Return the [X, Y] coordinate for the center point of the cell that contains the specified text.  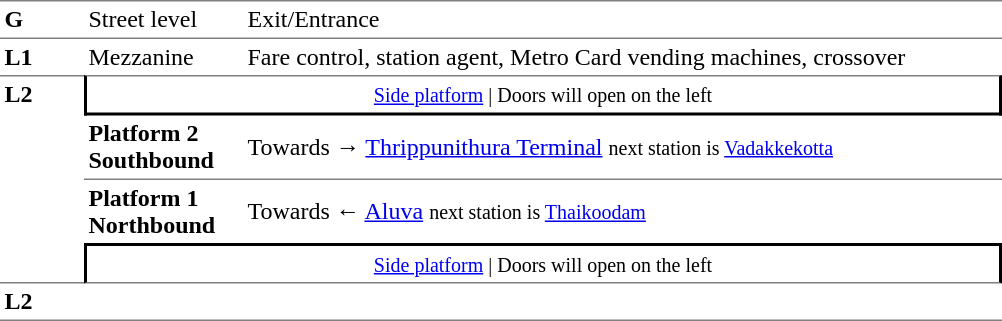
Fare control, station agent, Metro Card vending machines, crossover [622, 57]
Exit/Entrance [622, 20]
L2 [42, 179]
Platform 1Northbound [164, 212]
Mezzanine [164, 57]
G [42, 20]
Platform 2Southbound [164, 148]
Towards ← Aluva next station is Thaikoodam [622, 212]
Street level [164, 20]
Towards → Thrippunithura Terminal next station is Vadakkekotta [622, 148]
L1 [42, 57]
